Capture the cell that displays the provided text and extract its (X, Y) central coordinate. 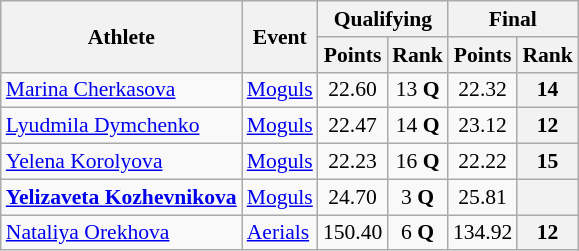
Aerials (280, 233)
Nataliya Orekhova (122, 233)
25.81 (482, 197)
Yelizaveta Kozhevnikova (122, 197)
Athlete (122, 36)
22.22 (482, 162)
14 Q (418, 126)
Marina Cherkasova (122, 90)
22.32 (482, 90)
Lyudmila Dymchenko (122, 126)
3 Q (418, 197)
24.70 (352, 197)
Qualifying (383, 19)
23.12 (482, 126)
14 (548, 90)
22.23 (352, 162)
150.40 (352, 233)
16 Q (418, 162)
Event (280, 36)
Final (513, 19)
134.92 (482, 233)
Yelena Korolyova (122, 162)
6 Q (418, 233)
22.60 (352, 90)
13 Q (418, 90)
22.47 (352, 126)
15 (548, 162)
